Pinpoint the cell where the given text exists, returning its [x, y] midpoint coordinate. 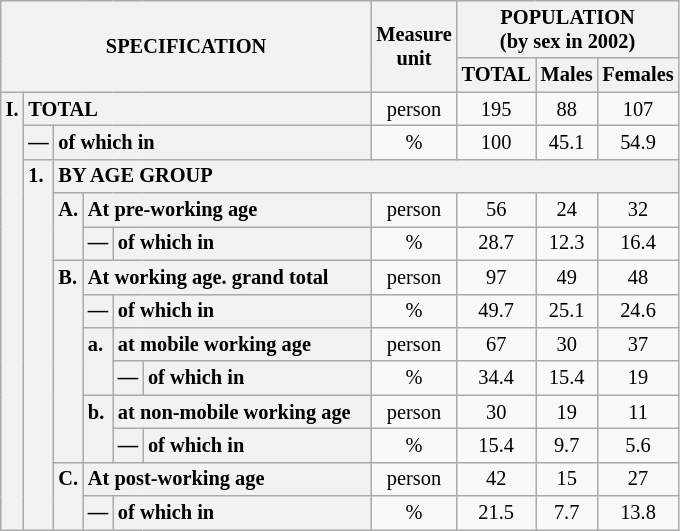
POPULATION (by sex in 2002) [568, 29]
9.7 [567, 445]
a. [98, 360]
56 [496, 210]
42 [496, 479]
45.1 [567, 142]
7.7 [567, 513]
Females [638, 75]
37 [638, 344]
49.7 [496, 311]
49 [567, 277]
11 [638, 412]
Measure unit [414, 46]
SPECIFICATION [186, 46]
13.8 [638, 513]
15 [567, 479]
24 [567, 210]
at mobile working age [242, 344]
195 [496, 109]
At working age. grand total [227, 277]
16.4 [638, 243]
1. [38, 344]
54.9 [638, 142]
At pre-working age [227, 210]
C. [68, 496]
24.6 [638, 311]
21.5 [496, 513]
97 [496, 277]
25.1 [567, 311]
48 [638, 277]
BY AGE GROUP [366, 176]
34.4 [496, 378]
A. [68, 226]
5.6 [638, 445]
I. [12, 311]
67 [496, 344]
Males [567, 75]
107 [638, 109]
b. [98, 428]
B. [68, 361]
100 [496, 142]
27 [638, 479]
At post-working age [227, 479]
12.3 [567, 243]
28.7 [496, 243]
88 [567, 109]
32 [638, 210]
at non-mobile working age [242, 412]
